Capture the cell that displays the provided text and extract its [x, y] central coordinate. 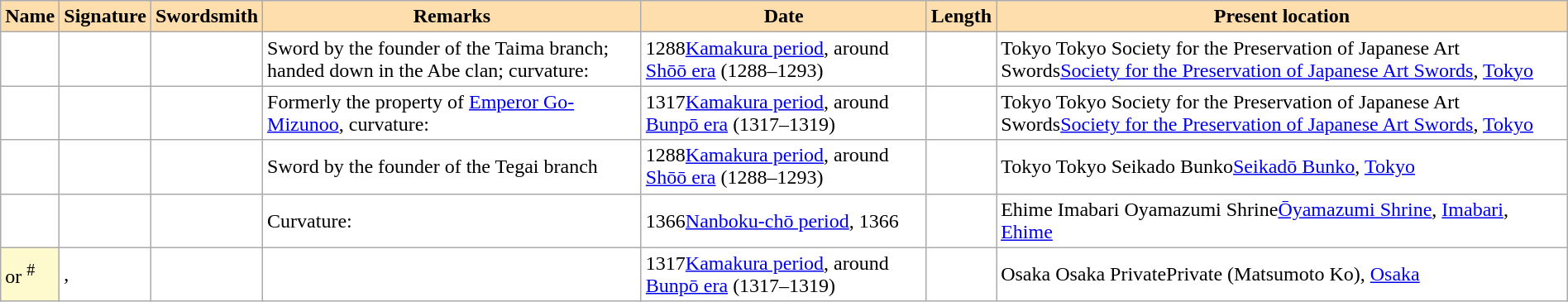
Sword by the founder of the Tegai branch [452, 167]
Swordsmith [207, 17]
, [106, 275]
Tokyo Tokyo Seikado BunkoSeikadō Bunko, Tokyo [1282, 167]
1366Nanboku-chō period, 1366 [784, 220]
or # [30, 275]
Date [784, 17]
Sword by the founder of the Taima branch; handed down in the Abe clan; curvature: [452, 60]
Osaka Osaka PrivatePrivate (Matsumoto Ko), Osaka [1282, 275]
Remarks [452, 17]
Name [30, 17]
Curvature: [452, 220]
Formerly the property of Emperor Go-Mizunoo, curvature: [452, 113]
Present location [1282, 17]
Length [961, 17]
Signature [106, 17]
Ehime Imabari Oyamazumi ShrineŌyamazumi Shrine, Imabari, Ehime [1282, 220]
